From the cell containing the given text, extract its center point as [x, y] coordinate. 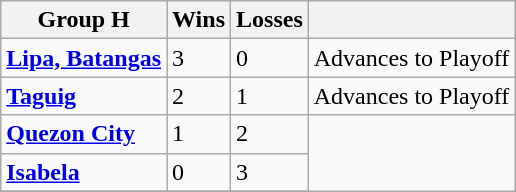
Wins [199, 20]
Taguig [84, 96]
Group H [84, 20]
Losses [270, 20]
Quezon City [84, 134]
Lipa, Batangas [84, 58]
Isabela [84, 172]
